Pinpoint the cell where the given text exists, returning its (x, y) midpoint coordinate. 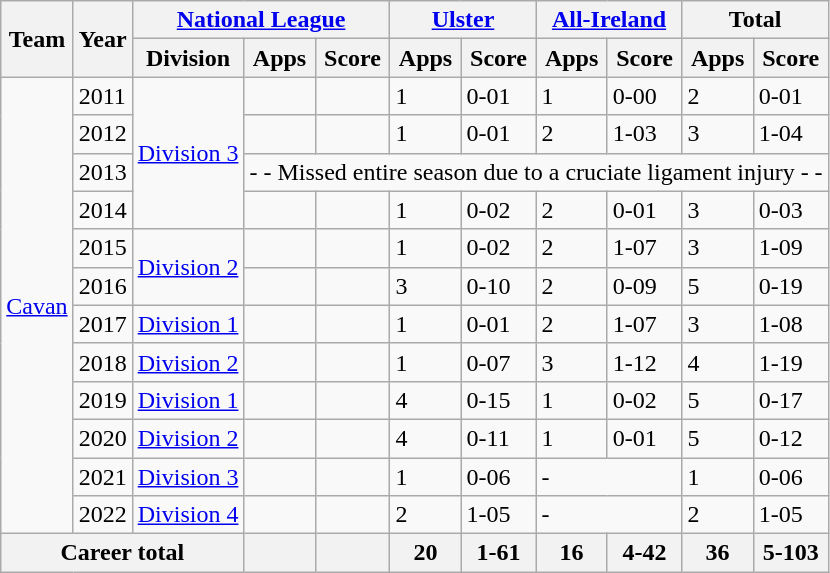
Team (37, 39)
2019 (102, 400)
Division 4 (188, 515)
0-03 (790, 210)
0-10 (498, 286)
4-42 (644, 553)
Career total (122, 553)
20 (426, 553)
16 (572, 553)
0-15 (498, 400)
2020 (102, 438)
1-09 (790, 248)
2018 (102, 362)
- - Missed entire season due to a cruciate ligament injury - - (536, 172)
0-07 (498, 362)
0-11 (498, 438)
0-00 (644, 96)
Ulster (463, 20)
National League (261, 20)
1-61 (498, 553)
1-12 (644, 362)
2014 (102, 210)
0-19 (790, 286)
2016 (102, 286)
1-19 (790, 362)
36 (718, 553)
2021 (102, 477)
2022 (102, 515)
Division (188, 58)
2015 (102, 248)
5-103 (790, 553)
1-04 (790, 134)
2011 (102, 96)
All-Ireland (609, 20)
Cavan (37, 306)
1-03 (644, 134)
1-08 (790, 324)
0-12 (790, 438)
Total (755, 20)
2017 (102, 324)
Year (102, 39)
0-09 (644, 286)
0-17 (790, 400)
2013 (102, 172)
2012 (102, 134)
